For the text-containing cell, return its midpoint in (x, y) coordinate format. 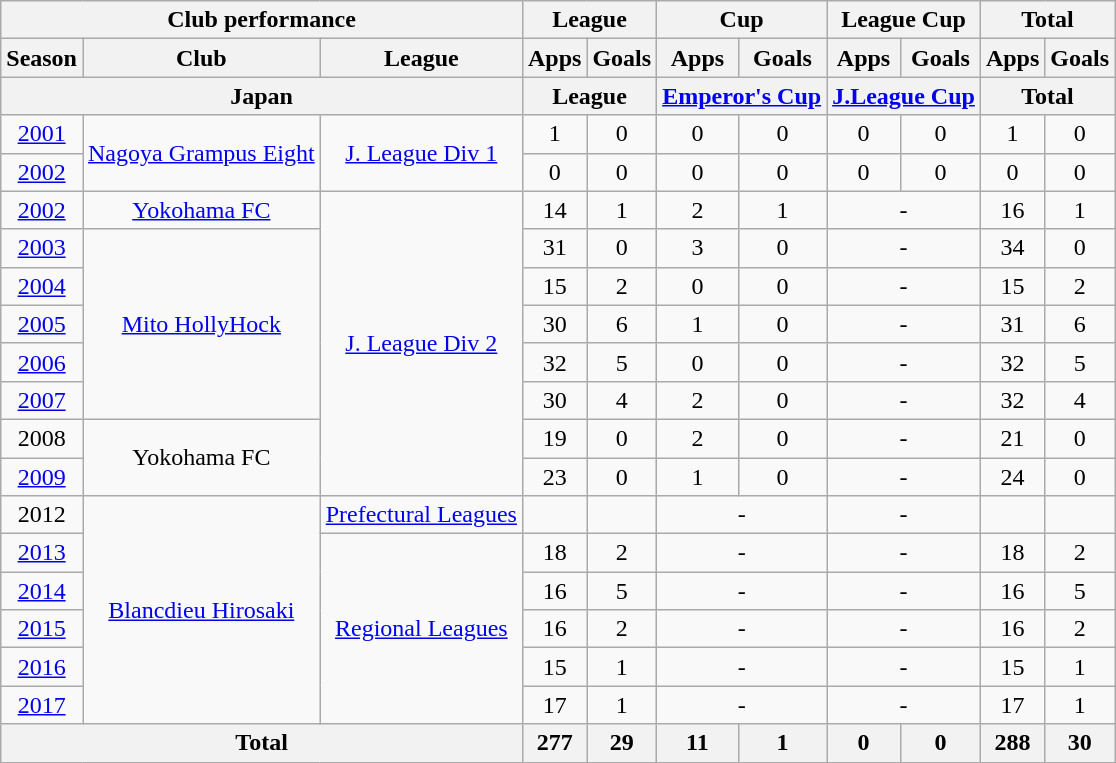
Blancdieu Hirosaki (201, 610)
2008 (42, 438)
29 (622, 743)
11 (698, 743)
23 (554, 477)
J.League Cup (904, 96)
Prefectural Leagues (421, 515)
Nagoya Grampus Eight (201, 153)
2007 (42, 400)
2013 (42, 553)
J. League Div 2 (421, 343)
19 (554, 438)
Club performance (262, 20)
24 (1012, 477)
Cup (742, 20)
277 (554, 743)
21 (1012, 438)
2009 (42, 477)
2003 (42, 248)
3 (698, 248)
J. League Div 1 (421, 153)
288 (1012, 743)
2004 (42, 286)
Japan (262, 96)
Season (42, 58)
2016 (42, 667)
2017 (42, 705)
2005 (42, 324)
14 (554, 210)
2014 (42, 591)
Mito HollyHock (201, 324)
2012 (42, 515)
2006 (42, 362)
League Cup (904, 20)
2001 (42, 134)
Regional Leagues (421, 629)
Emperor's Cup (742, 96)
2015 (42, 629)
34 (1012, 248)
Club (201, 58)
